Pinpoint the cell where the given text exists, returning its (X, Y) midpoint coordinate. 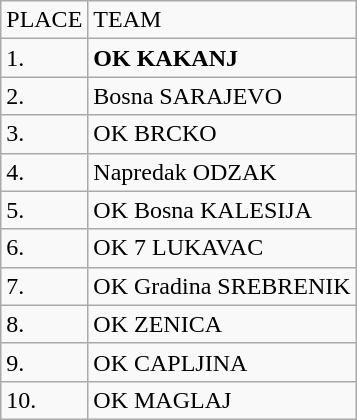
OK MAGLAJ (222, 400)
5. (44, 210)
8. (44, 324)
OK Gradina SREBRENIK (222, 286)
Bosna SARAJEVO (222, 96)
6. (44, 248)
3. (44, 134)
2. (44, 96)
Napredak ODZAK (222, 172)
OK BRCKO (222, 134)
7. (44, 286)
1. (44, 58)
10. (44, 400)
OK KAKANJ (222, 58)
PLACE (44, 20)
OK Bosna KALESIJA (222, 210)
9. (44, 362)
OK CAPLJINA (222, 362)
OK 7 LUKAVAC (222, 248)
OK ZENICA (222, 324)
TEAM (222, 20)
4. (44, 172)
